Identify which cell holds the provided text, then report its (X, Y) central coordinate. 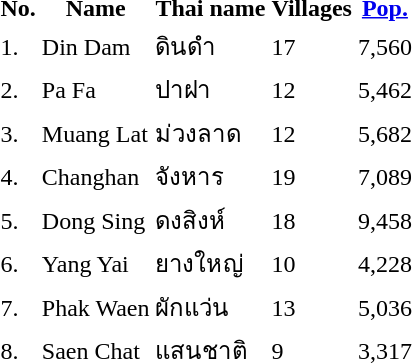
17 (312, 46)
จังหาร (210, 176)
ดินดำ (210, 46)
ยางใหญ่ (210, 264)
Dong Sing (96, 220)
ม่วงลาด (210, 133)
ดงสิงห์ (210, 220)
Pa Fa (96, 90)
19 (312, 176)
18 (312, 220)
13 (312, 307)
Muang Lat (96, 133)
Changhan (96, 176)
Din Dam (96, 46)
Yang Yai (96, 264)
ผักแว่น (210, 307)
ปาฝา (210, 90)
Phak Waen (96, 307)
10 (312, 264)
